Return the [X, Y] coordinate for the center point of the cell that contains the specified text.  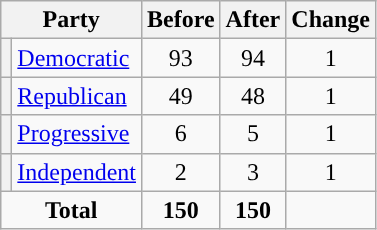
After [253, 20]
49 [180, 96]
2 [180, 172]
Democratic [77, 58]
94 [253, 58]
6 [180, 134]
Republican [77, 96]
Before [180, 20]
Independent [77, 172]
93 [180, 58]
3 [253, 172]
Progressive [77, 134]
Party [72, 20]
5 [253, 134]
Change [331, 20]
48 [253, 96]
Total [72, 210]
